Capture the cell that displays the provided text and extract its [X, Y] central coordinate. 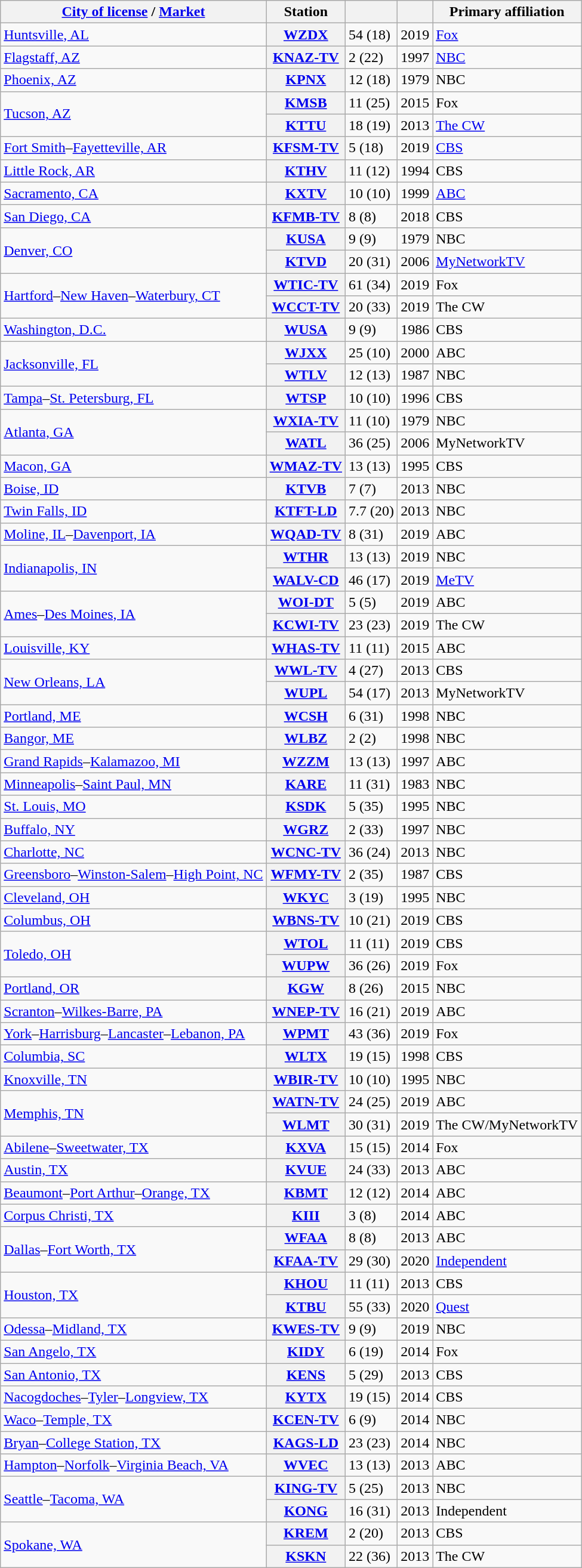
KENS [306, 1374]
Indianapolis, IN [134, 568]
WATN-TV [306, 1102]
Austin, TX [134, 1170]
Memphis, TN [134, 1113]
7.7 (20) [371, 511]
KBMT [306, 1193]
Greensboro–Winston-Salem–High Point, NC [134, 875]
Spokane, WA [134, 1545]
Grand Rapids–Kalamazoo, MI [134, 761]
Bryan–College Station, TX [134, 1443]
11 (12) [371, 171]
Twin Falls, ID [134, 511]
Nacogdoches–Tyler–Longview, TX [134, 1397]
Denver, CO [134, 250]
2 (2) [371, 739]
Minneapolis–Saint Paul, MN [134, 784]
2000 [415, 353]
24 (33) [371, 1170]
Tampa–St. Petersburg, FL [134, 398]
KREM [306, 1533]
WZZM [306, 761]
WPMT [306, 1034]
WQAD-TV [306, 534]
KGW [306, 988]
MeTV [507, 579]
Primary affiliation [507, 12]
KXVA [306, 1147]
Odessa–Midland, TX [134, 1329]
20 (31) [371, 261]
Sacramento, CA [134, 193]
16 (31) [371, 1511]
Moline, IL–Davenport, IA [134, 534]
WKYC [306, 897]
KIDY [306, 1351]
Scranton–Wilkes-Barre, PA [134, 1011]
3 (19) [371, 897]
KTVB [306, 489]
WCCT-TV [306, 307]
WTIC-TV [306, 285]
KXTV [306, 193]
2 (35) [371, 875]
Station [306, 12]
1983 [415, 784]
KHOU [306, 1283]
11 (31) [371, 784]
WCNC-TV [306, 852]
2 (20) [371, 1533]
KFAA-TV [306, 1261]
Abilene–Sweetwater, TX [134, 1147]
Portland, OR [134, 988]
WTHR [306, 557]
Cleveland, OH [134, 897]
KVUE [306, 1170]
KFMB-TV [306, 216]
11 (25) [371, 103]
WJXX [306, 353]
Phoenix, AZ [134, 80]
24 (25) [371, 1102]
2 (33) [371, 829]
6 (9) [371, 1420]
Louisville, KY [134, 647]
36 (25) [371, 443]
5 (29) [371, 1374]
5 (5) [371, 602]
York–Harrisburg–Lancaster–Lebanon, PA [134, 1034]
KTHV [306, 171]
KTTU [306, 125]
Washington, D.C. [134, 330]
WWL-TV [306, 671]
KONG [306, 1511]
Corpus Christi, TX [134, 1215]
18 (19) [371, 125]
Quest [507, 1306]
Waco–Temple, TX [134, 1420]
Beaumont–Port Arthur–Orange, TX [134, 1193]
WBIR-TV [306, 1079]
5 (25) [371, 1488]
Jacksonville, FL [134, 364]
5 (35) [371, 807]
2018 [415, 216]
WZDX [306, 35]
KAGS-LD [306, 1443]
29 (30) [371, 1261]
36 (24) [371, 852]
Macon, GA [134, 466]
WCSH [306, 716]
KWES-TV [306, 1329]
City of license / Market [134, 12]
Ames–Des Moines, IA [134, 613]
20 (33) [371, 307]
7 (7) [371, 489]
Toledo, OH [134, 954]
WATL [306, 443]
Portland, ME [134, 716]
WUSA [306, 330]
Seattle–Tacoma, WA [134, 1499]
KTBU [306, 1306]
WVEC [306, 1465]
WXIA-TV [306, 421]
Little Rock, AR [134, 171]
San Diego, CA [134, 216]
12 (12) [371, 1193]
KIII [306, 1215]
Bangor, ME [134, 739]
54 (18) [371, 35]
Columbus, OH [134, 920]
Tucson, AZ [134, 114]
WOI-DT [306, 602]
10 (21) [371, 920]
36 (26) [371, 965]
KUSA [306, 239]
6 (31) [371, 716]
12 (13) [371, 375]
San Angelo, TX [134, 1351]
WALV-CD [306, 579]
Houston, TX [134, 1295]
Flagstaff, AZ [134, 57]
6 (19) [371, 1351]
22 (36) [371, 1556]
WGRZ [306, 829]
WBNS-TV [306, 920]
Buffalo, NY [134, 829]
43 (36) [371, 1034]
16 (21) [371, 1011]
3 (8) [371, 1215]
Dallas–Fort Worth, TX [134, 1249]
4 (27) [371, 671]
St. Louis, MO [134, 807]
8 (31) [371, 534]
1999 [415, 193]
KSDK [306, 807]
KCEN-TV [306, 1420]
WMAZ-TV [306, 466]
Columbia, SC [134, 1057]
KCWI-TV [306, 625]
1986 [415, 330]
WNEP-TV [306, 1011]
WHAS-TV [306, 647]
KARE [306, 784]
55 (33) [371, 1306]
The CW/MyNetworkTV [507, 1125]
Knoxville, TN [134, 1079]
1994 [415, 171]
WLTX [306, 1057]
KTVD [306, 261]
WTSP [306, 398]
New Orleans, LA [134, 682]
WTOL [306, 943]
5 (18) [371, 148]
WUPW [306, 965]
KNAZ-TV [306, 57]
San Antonio, TX [134, 1374]
Huntsville, AL [134, 35]
Hampton–Norfolk–Virginia Beach, VA [134, 1465]
46 (17) [371, 579]
11 (10) [371, 421]
KMSB [306, 103]
KING-TV [306, 1488]
2 (22) [371, 57]
1996 [415, 398]
54 (17) [371, 693]
30 (31) [371, 1125]
WTLV [306, 375]
12 (18) [371, 80]
WFAA [306, 1238]
KPNX [306, 80]
Hartford–New Haven–Waterbury, CT [134, 296]
KYTX [306, 1397]
Fort Smith–Fayetteville, AR [134, 148]
WUPL [306, 693]
Boise, ID [134, 489]
WFMY-TV [306, 875]
15 (15) [371, 1147]
Atlanta, GA [134, 432]
WLBZ [306, 739]
KTFT-LD [306, 511]
Charlotte, NC [134, 852]
KFSM-TV [306, 148]
WLMT [306, 1125]
KSKN [306, 1556]
8 (26) [371, 988]
61 (34) [371, 285]
25 (10) [371, 353]
